From the cell containing the given text, extract its center point as (x, y) coordinate. 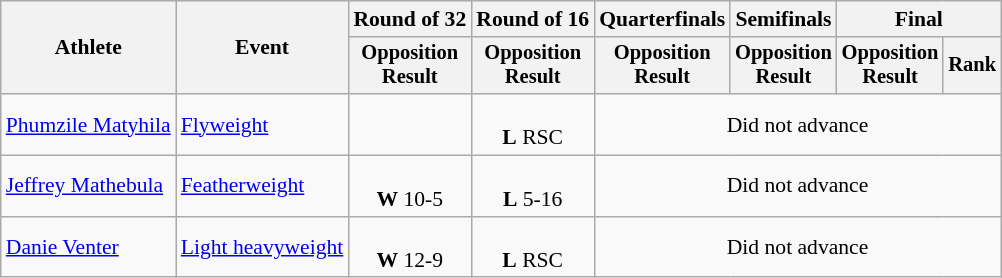
Event (262, 48)
Rank (972, 66)
Semifinals (784, 19)
Jeffrey Mathebula (88, 186)
L 5-16 (532, 186)
Flyweight (262, 124)
Round of 16 (532, 19)
Featherweight (262, 186)
Quarterfinals (662, 19)
Danie Venter (88, 248)
Final (919, 19)
Round of 32 (410, 19)
Light heavyweight (262, 248)
W 12-9 (410, 248)
Athlete (88, 48)
W 10-5 (410, 186)
Phumzile Matyhila (88, 124)
